Detect which cell encompasses the target text, then output its [x, y] center coordinate. 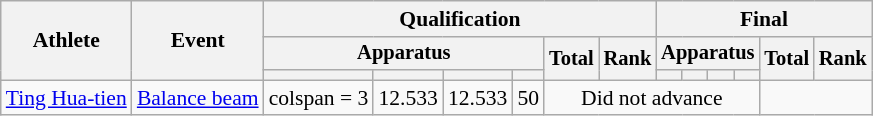
Balance beam [198, 98]
Qualification [460, 19]
Did not advance [652, 98]
Final [764, 19]
Athlete [66, 40]
Ting Hua-tien [66, 98]
50 [528, 98]
Event [198, 40]
colspan = 3 [319, 98]
